Capture the cell that displays the provided text and extract its [x, y] central coordinate. 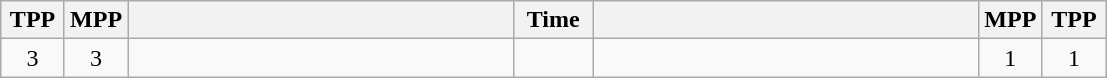
Time [554, 20]
